Provide the (X, Y) coordinate of the cell's center where the given text is located.  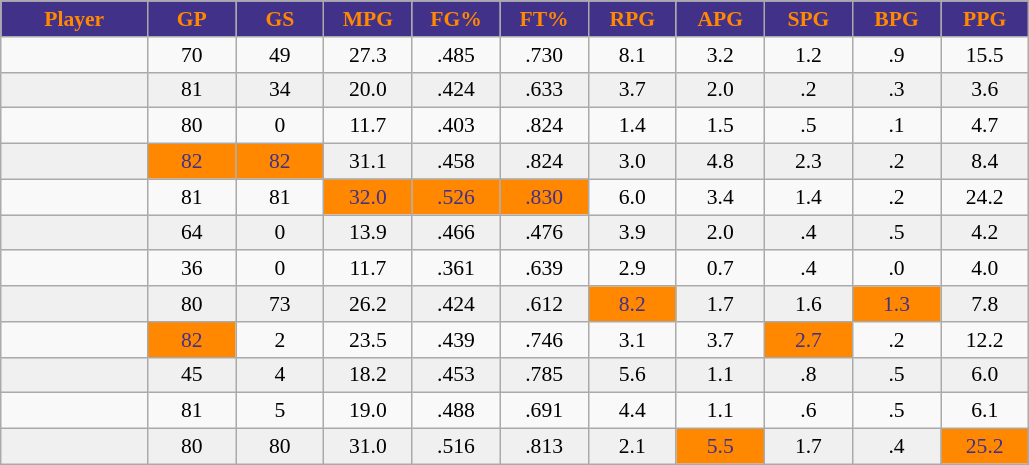
.516 (456, 447)
7.8 (985, 304)
.633 (544, 90)
.439 (456, 340)
.691 (544, 411)
2.9 (632, 269)
.3 (896, 90)
36 (192, 269)
.746 (544, 340)
2.1 (632, 447)
.488 (456, 411)
4.7 (985, 126)
.361 (456, 269)
1.5 (720, 126)
3.0 (632, 162)
20.0 (368, 90)
12.2 (985, 340)
5 (280, 411)
.785 (544, 375)
31.1 (368, 162)
.639 (544, 269)
4 (280, 375)
13.9 (368, 233)
.730 (544, 55)
MPG (368, 19)
8.1 (632, 55)
.612 (544, 304)
70 (192, 55)
19.0 (368, 411)
25.2 (985, 447)
.403 (456, 126)
2.3 (808, 162)
.1 (896, 126)
FG% (456, 19)
.485 (456, 55)
15.5 (985, 55)
.453 (456, 375)
.9 (896, 55)
73 (280, 304)
.0 (896, 269)
APG (720, 19)
45 (192, 375)
.458 (456, 162)
2.7 (808, 340)
3.9 (632, 233)
31.0 (368, 447)
4.8 (720, 162)
BPG (896, 19)
2 (280, 340)
5.5 (720, 447)
3.6 (985, 90)
SPG (808, 19)
.6 (808, 411)
Player (74, 19)
6.1 (985, 411)
27.3 (368, 55)
0.7 (720, 269)
.476 (544, 233)
RPG (632, 19)
34 (280, 90)
64 (192, 233)
5.6 (632, 375)
4.4 (632, 411)
GS (280, 19)
8.4 (985, 162)
.466 (456, 233)
32.0 (368, 197)
49 (280, 55)
4.2 (985, 233)
3.4 (720, 197)
.813 (544, 447)
23.5 (368, 340)
1.2 (808, 55)
3.1 (632, 340)
4.0 (985, 269)
.830 (544, 197)
PPG (985, 19)
18.2 (368, 375)
.526 (456, 197)
1.6 (808, 304)
26.2 (368, 304)
GP (192, 19)
.8 (808, 375)
24.2 (985, 197)
FT% (544, 19)
8.2 (632, 304)
1.3 (896, 304)
3.2 (720, 55)
